Return [x, y] of the center of cell containing provided text 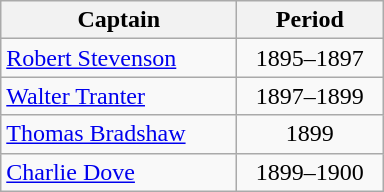
1897–1899 [310, 96]
Robert Stevenson [119, 58]
Walter Tranter [119, 96]
Period [310, 20]
1899–1900 [310, 172]
1895–1897 [310, 58]
Thomas Bradshaw [119, 134]
Captain [119, 20]
Charlie Dove [119, 172]
1899 [310, 134]
